Determine the (x, y) coordinate at the center of the cell enclosing the given text.  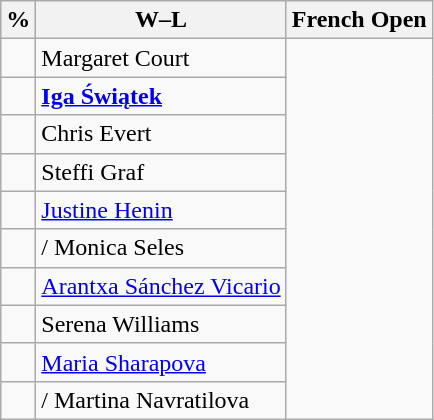
Steffi Graf (161, 172)
Margaret Court (161, 58)
% (18, 20)
/ Monica Seles (161, 248)
/ Martina Navratilova (161, 400)
Serena Williams (161, 324)
Chris Evert (161, 134)
W–L (161, 20)
Iga Świątek (161, 96)
Justine Henin (161, 210)
Arantxa Sánchez Vicario (161, 286)
Maria Sharapova (161, 362)
French Open (359, 20)
